Find where the given text appears and provide that cell's center as (X, Y) coordinate. 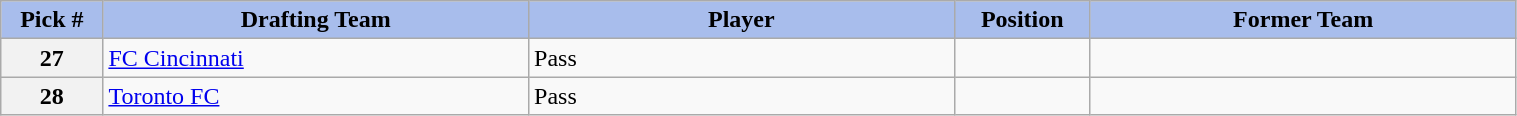
27 (52, 58)
Pick # (52, 20)
Player (742, 20)
Former Team (1303, 20)
Toronto FC (316, 96)
FC Cincinnati (316, 58)
Position (1022, 20)
28 (52, 96)
Drafting Team (316, 20)
